Find where the given text appears and provide that cell's center as (X, Y) coordinate. 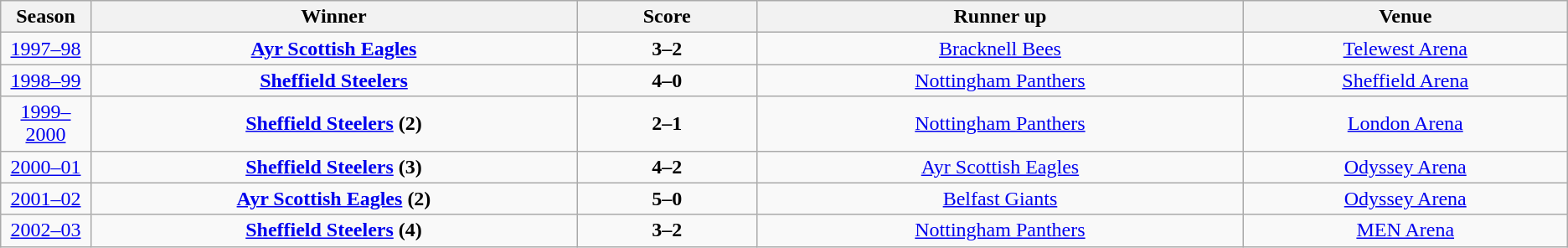
Telewest Arena (1406, 49)
4–2 (667, 167)
Sheffield Steelers (2) (333, 124)
Sheffield Steelers (4) (333, 230)
Venue (1406, 17)
Ayr Scottish Eagles (2) (333, 199)
Season (45, 17)
1998–99 (45, 80)
5–0 (667, 199)
Bracknell Bees (1000, 49)
Sheffield Arena (1406, 80)
Belfast Giants (1000, 199)
Winner (333, 17)
Score (667, 17)
MEN Arena (1406, 230)
1997–98 (45, 49)
2000–01 (45, 167)
1999–2000 (45, 124)
2–1 (667, 124)
Runner up (1000, 17)
Sheffield Steelers (333, 80)
London Arena (1406, 124)
2001–02 (45, 199)
2002–03 (45, 230)
4–0 (667, 80)
Sheffield Steelers (3) (333, 167)
